Detect which cell encompasses the target text, then output its [X, Y] center coordinate. 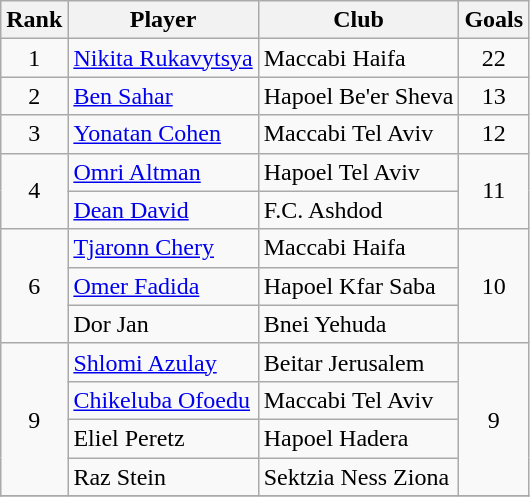
Ben Sahar [163, 96]
Rank [34, 20]
Hapoel Kfar Saba [358, 286]
4 [34, 191]
11 [494, 191]
1 [34, 58]
Chikeluba Ofoedu [163, 400]
Raz Stein [163, 477]
6 [34, 286]
13 [494, 96]
Eliel Peretz [163, 438]
10 [494, 286]
Hapoel Tel Aviv [358, 172]
Bnei Yehuda [358, 324]
3 [34, 134]
2 [34, 96]
Beitar Jerusalem [358, 362]
Nikita Rukavytsya [163, 58]
Player [163, 20]
Dor Jan [163, 324]
Shlomi Azulay [163, 362]
Hapoel Hadera [358, 438]
Omer Fadida [163, 286]
Dean David [163, 210]
Sektzia Ness Ziona [358, 477]
Goals [494, 20]
Club [358, 20]
F.C. Ashdod [358, 210]
Tjaronn Chery [163, 248]
Omri Altman [163, 172]
22 [494, 58]
Yonatan Cohen [163, 134]
12 [494, 134]
Hapoel Be'er Sheva [358, 96]
